Capture the cell that displays the provided text and extract its [X, Y] central coordinate. 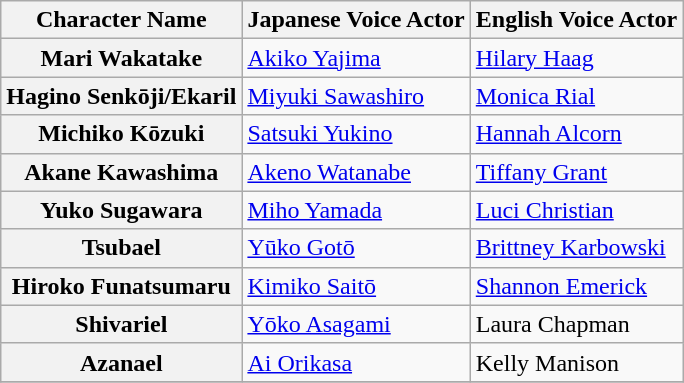
Miho Yamada [356, 210]
Brittney Karbowski [576, 248]
Akane Kawashima [122, 172]
Mari Wakatake [122, 58]
Satsuki Yukino [356, 134]
English Voice Actor [576, 20]
Miyuki Sawashiro [356, 96]
Luci Christian [576, 210]
Hiroko Funatsumaru [122, 286]
Monica Rial [576, 96]
Laura Chapman [576, 324]
Tsubael [122, 248]
Character Name [122, 20]
Japanese Voice Actor [356, 20]
Ai Orikasa [356, 362]
Yōko Asagami [356, 324]
Azanael [122, 362]
Akeno Watanabe [356, 172]
Michiko Kōzuki [122, 134]
Hagino Senkōji/Ekaril [122, 96]
Yūko Gotō [356, 248]
Tiffany Grant [576, 172]
Akiko Yajima [356, 58]
Hilary Haag [576, 58]
Shannon Emerick [576, 286]
Kimiko Saitō [356, 286]
Yuko Sugawara [122, 210]
Shivariel [122, 324]
Kelly Manison [576, 362]
Hannah Alcorn [576, 134]
